Search for the cell housing the specified text and yield its (x, y) center coordinate. 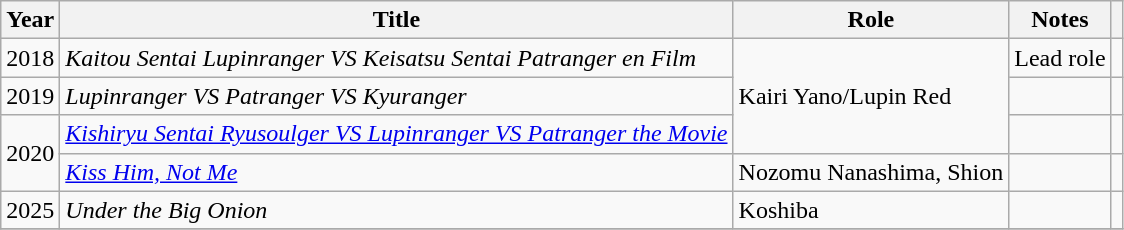
Kiss Him, Not Me (396, 172)
Kishiryu Sentai Ryusoulger VS Lupinranger VS Patranger the Movie (396, 134)
Koshiba (871, 210)
Lead role (1060, 58)
Kairi Yano/Lupin Red (871, 96)
Under the Big Onion (396, 210)
Role (871, 20)
Nozomu Nanashima, Shion (871, 172)
2018 (30, 58)
Lupinranger VS Patranger VS Kyuranger (396, 96)
2025 (30, 210)
2020 (30, 153)
Year (30, 20)
Notes (1060, 20)
2019 (30, 96)
Kaitou Sentai Lupinranger VS Keisatsu Sentai Patranger en Film (396, 58)
Title (396, 20)
